Detect which cell encompasses the target text, then output its (x, y) center coordinate. 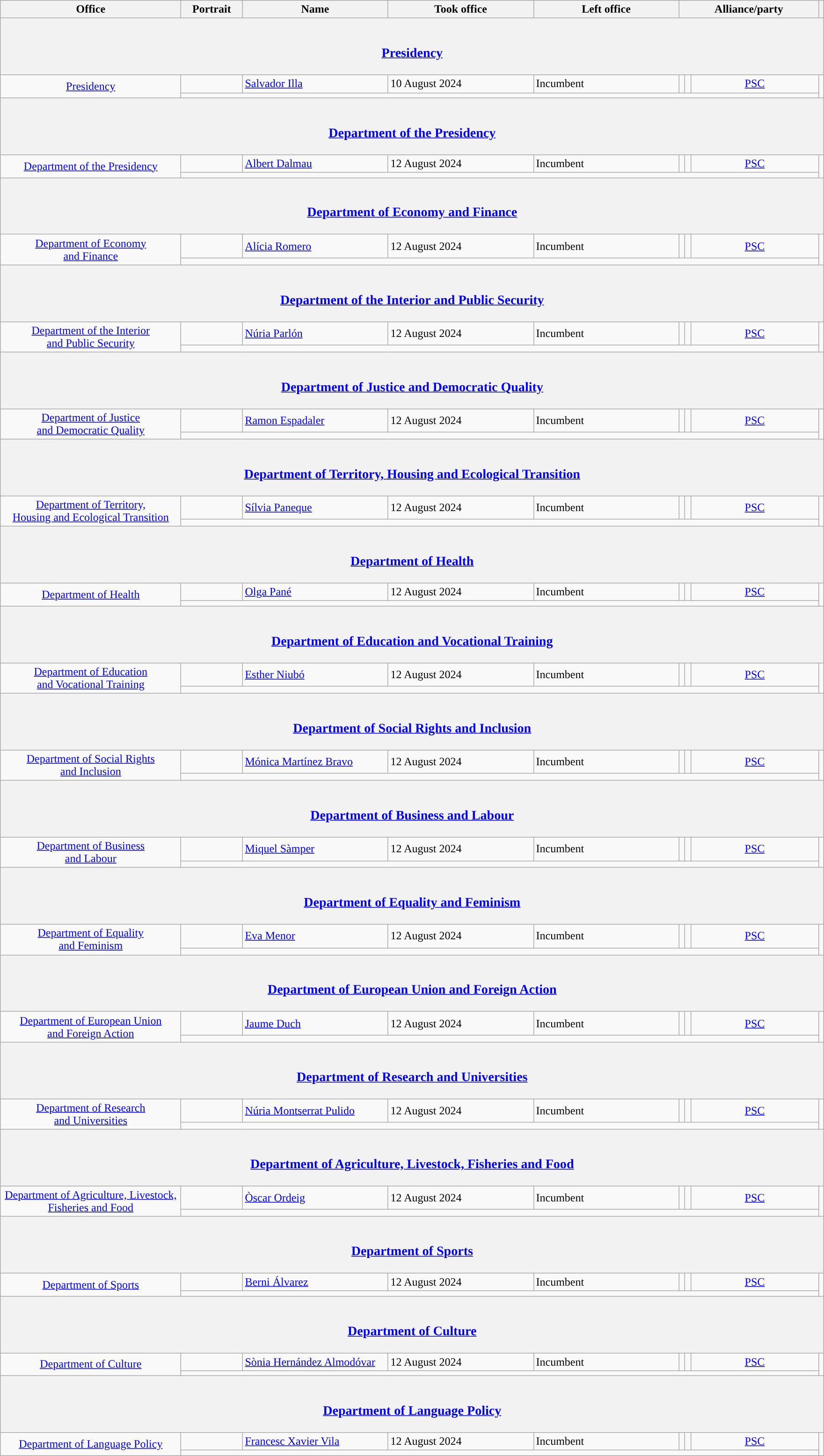
Department of Research and Universities (412, 1070)
Olga Pané (315, 592)
Department of Equalityand Feminism (91, 940)
Department of Economyand Finance (91, 250)
Department of Equality and Feminism (412, 896)
Department of the Interiorand Public Security (91, 337)
Name (315, 9)
Portrait (211, 9)
Òscar Ordeig (315, 1198)
Department of Researchand Universities (91, 1114)
Department of Economy and Finance (412, 206)
Department of European Union and Foreign Action (412, 983)
Department of Territory, Housing and Ecological Transition (412, 467)
Department of the Interior and Public Security (412, 293)
Núria Montserrat Pulido (315, 1111)
10 August 2024 (460, 84)
Alícia Romero (315, 246)
Department of Agriculture, Livestock,Fisheries and Food (91, 1201)
Eva Menor (315, 936)
Ramon Espadaler (315, 420)
Department of Businessand Labour (91, 853)
Salvador Illa (315, 84)
Esther Niubó (315, 674)
Department of Justice and Democratic Quality (412, 380)
Miquel Sàmper (315, 849)
Department of Agriculture, Livestock, Fisheries and Food (412, 1158)
Took office (460, 9)
Department of Social Rights and Inclusion (412, 722)
Department of Social Rightsand Inclusion (91, 765)
Jaume Duch (315, 1023)
Department of European Unionand Foreign Action (91, 1027)
Sònia Hernández Almodóvar (315, 1361)
Albert Dalmau (315, 163)
Sílvia Paneque (315, 508)
Department of Education and Vocational Training (412, 635)
Alliance/party (749, 9)
Department of Business and Labour (412, 809)
Francesc Xavier Vila (315, 1441)
Left office (606, 9)
Núria Parlón (315, 333)
Department of Territory,Housing and Ecological Transition (91, 511)
Department of Justiceand Democratic Quality (91, 424)
Berni Álvarez (315, 1282)
Department of Educationand Vocational Training (91, 678)
Office (91, 9)
Mónica Martínez Bravo (315, 761)
